Extract the [x, y] coordinate from the center of the cell holding the provided text.  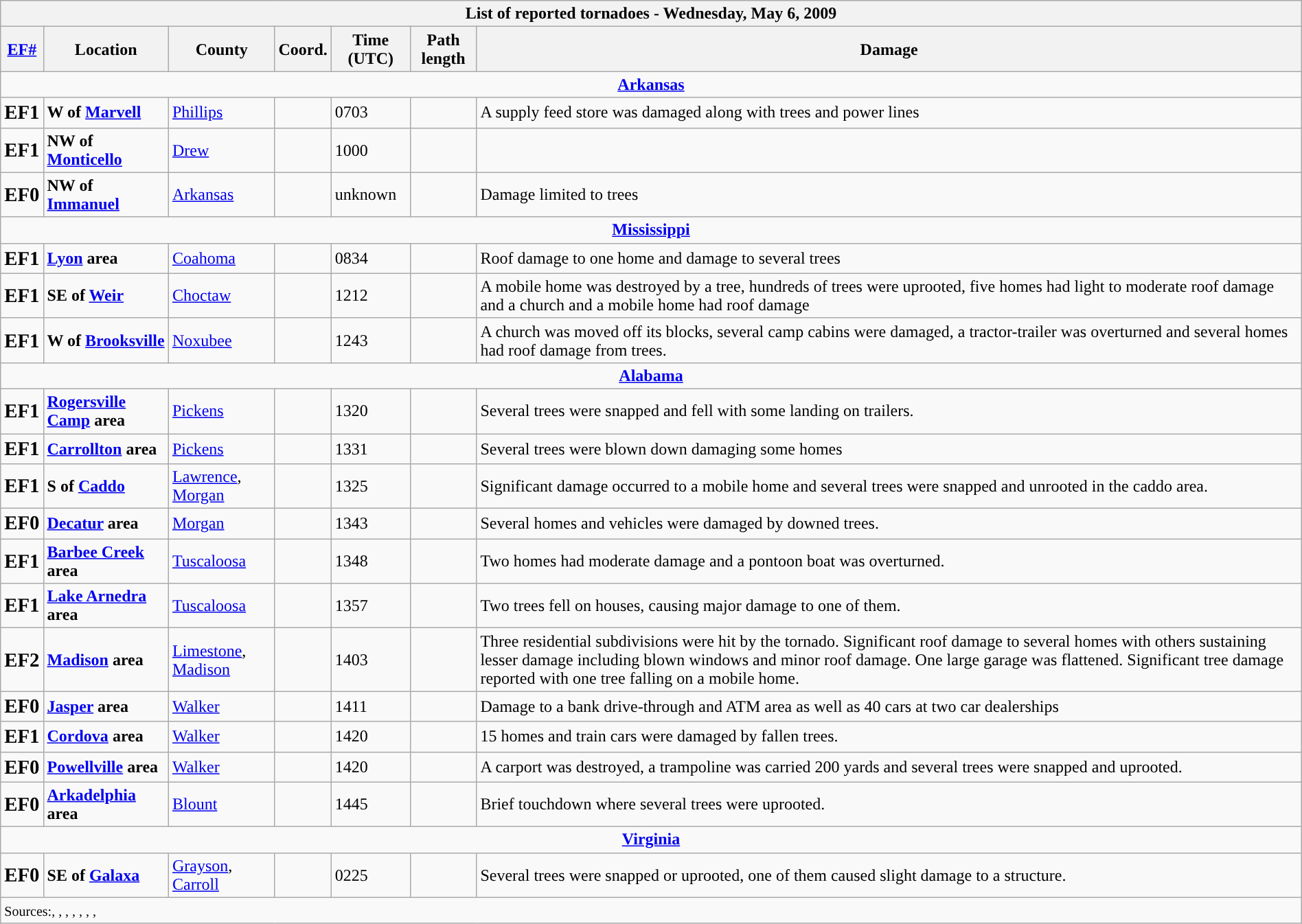
Coord. [303, 49]
Choctaw [221, 295]
Alabama [651, 376]
W of Marvell [106, 113]
1320 [371, 411]
1331 [371, 449]
Two trees fell on houses, causing major damage to one of them. [889, 605]
Carrollton area [106, 449]
1343 [371, 524]
Significant damage occurred to a mobile home and several trees were snapped and unrooted in the caddo area. [889, 486]
NW of Monticello [106, 150]
Cordova area [106, 737]
Several trees were snapped or uprooted, one of them caused slight damage to a structure. [889, 875]
Damage limited to trees [889, 195]
Several trees were snapped and fell with some landing on trailers. [889, 411]
1411 [371, 706]
Damage to a bank drive-through and ATM area as well as 40 cars at two car dealerships [889, 706]
Path length [444, 49]
1403 [371, 660]
Lyon area [106, 258]
SE of Weir [106, 295]
List of reported tornadoes - Wednesday, May 6, 2009 [651, 14]
Roof damage to one home and damage to several trees [889, 258]
County [221, 49]
Grayson, Carroll [221, 875]
1212 [371, 295]
A supply feed store was damaged along with trees and power lines [889, 113]
Lake Arnedra area [106, 605]
Time (UTC) [371, 49]
S of Caddo [106, 486]
Rogersville Camp area [106, 411]
unknown [371, 195]
SE of Galaxa [106, 875]
Sources:, , , , , , , [651, 910]
Blount [221, 805]
Drew [221, 150]
1000 [371, 150]
Damage [889, 49]
NW of Immanuel [106, 195]
Two homes had moderate damage and a pontoon boat was overturned. [889, 562]
0225 [371, 875]
Barbee Creek area [106, 562]
A church was moved off its blocks, several camp cabins were damaged, a tractor-trailer was overturned and several homes had roof damage from trees. [889, 340]
Noxubee [221, 340]
1243 [371, 340]
Madison area [106, 660]
Jasper area [106, 706]
W of Brooksville [106, 340]
0703 [371, 113]
Limestone, Madison [221, 660]
Lawrence, Morgan [221, 486]
Decatur area [106, 524]
1357 [371, 605]
Powellville area [106, 767]
Morgan [221, 524]
EF2 [22, 660]
15 homes and train cars were damaged by fallen trees. [889, 737]
A carport was destroyed, a trampoline was carried 200 yards and several trees were snapped and uprooted. [889, 767]
Several trees were blown down damaging some homes [889, 449]
1348 [371, 562]
Virginia [651, 840]
1325 [371, 486]
Location [106, 49]
Brief touchdown where several trees were uprooted. [889, 805]
Phillips [221, 113]
Mississippi [651, 230]
0834 [371, 258]
Several homes and vehicles were damaged by downed trees. [889, 524]
1445 [371, 805]
Arkadelphia area [106, 805]
Coahoma [221, 258]
EF# [22, 49]
